Identify which cell holds the provided text, then report its (X, Y) central coordinate. 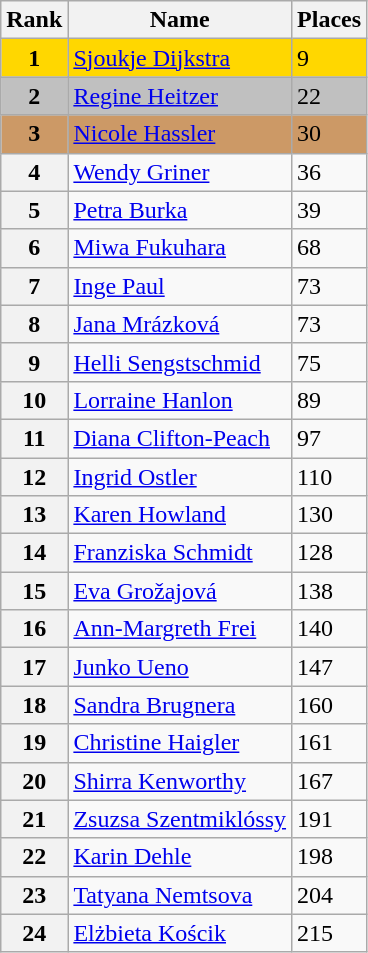
10 (34, 400)
Tatyana Nemtsova (180, 895)
Helli Sengstschmid (180, 362)
16 (34, 629)
20 (34, 781)
Junko Ueno (180, 667)
Miwa Fukuhara (180, 248)
15 (34, 591)
89 (330, 400)
2 (34, 96)
Zsuzsa Szentmiklóssy (180, 819)
198 (330, 857)
Regine Heitzer (180, 96)
130 (330, 515)
215 (330, 933)
7 (34, 286)
Sjoukje Dijkstra (180, 58)
30 (330, 134)
Jana Mrázková (180, 324)
128 (330, 553)
97 (330, 438)
Diana Clifton-Peach (180, 438)
191 (330, 819)
Shirra Kenworthy (180, 781)
11 (34, 438)
18 (34, 705)
1 (34, 58)
Ingrid Ostler (180, 477)
36 (330, 172)
204 (330, 895)
21 (34, 819)
140 (330, 629)
138 (330, 591)
13 (34, 515)
Wendy Griner (180, 172)
Inge Paul (180, 286)
68 (330, 248)
75 (330, 362)
Eva Grožajová (180, 591)
Christine Haigler (180, 743)
Places (330, 20)
39 (330, 210)
161 (330, 743)
110 (330, 477)
Ann-Margreth Frei (180, 629)
24 (34, 933)
3 (34, 134)
Lorraine Hanlon (180, 400)
Elżbieta Kościk (180, 933)
Nicole Hassler (180, 134)
8 (34, 324)
19 (34, 743)
4 (34, 172)
17 (34, 667)
Franziska Schmidt (180, 553)
Karen Howland (180, 515)
Petra Burka (180, 210)
6 (34, 248)
Rank (34, 20)
Sandra Brugnera (180, 705)
160 (330, 705)
23 (34, 895)
Name (180, 20)
12 (34, 477)
Karin Dehle (180, 857)
147 (330, 667)
5 (34, 210)
167 (330, 781)
14 (34, 553)
